Provide the [X, Y] coordinate of the cell's center where the given text is located.  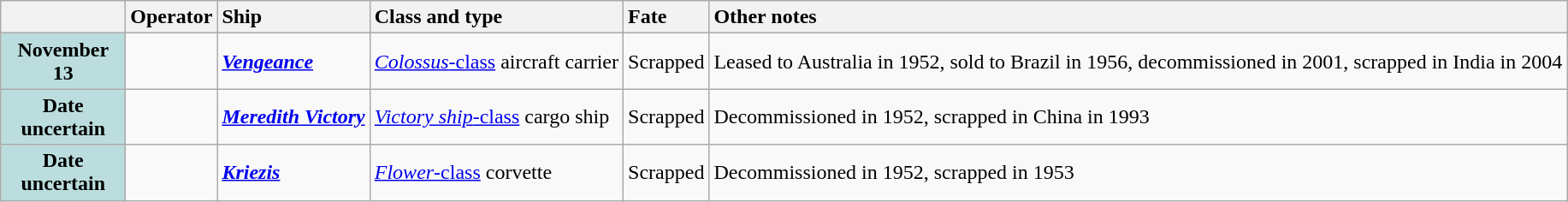
Fate [666, 17]
Flower-class corvette [496, 173]
Vengeance [293, 62]
Decommissioned in 1952, scrapped in 1953 [1138, 173]
Leased to Australia in 1952, sold to Brazil in 1956, decommissioned in 2001, scrapped in India in 2004 [1138, 62]
Class and type [496, 17]
Victory ship-class cargo ship [496, 116]
November 13 [63, 62]
Operator [171, 17]
Decommissioned in 1952, scrapped in China in 1993 [1138, 116]
Ship [293, 17]
Other notes [1138, 17]
Colossus-class aircraft carrier [496, 62]
Meredith Victory [293, 116]
Kriezis [293, 173]
